Output the (x, y) coordinate of the center of the cell containing the given text.  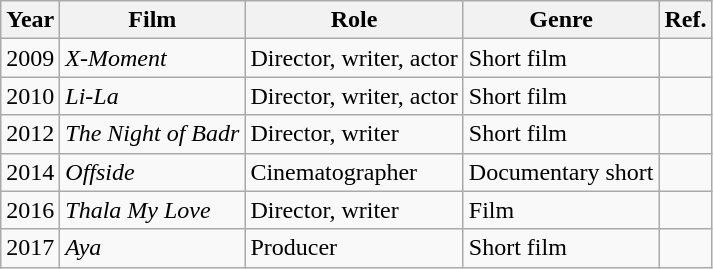
2017 (30, 248)
2012 (30, 134)
2010 (30, 96)
Aya (152, 248)
Documentary short (561, 172)
Year (30, 20)
Offside (152, 172)
Thala My Love (152, 210)
Role (354, 20)
2009 (30, 58)
2014 (30, 172)
X-Moment (152, 58)
Producer (354, 248)
Ref. (686, 20)
Cinematographer (354, 172)
2016 (30, 210)
Li-La (152, 96)
Genre (561, 20)
The Night of Badr (152, 134)
